Identify which cell holds the provided text, then report its (X, Y) central coordinate. 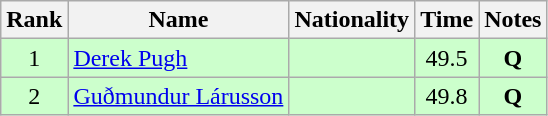
Time (447, 20)
Nationality (352, 20)
Notes (513, 20)
Derek Pugh (178, 58)
Name (178, 20)
2 (34, 96)
Guðmundur Lárusson (178, 96)
1 (34, 58)
Rank (34, 20)
49.8 (447, 96)
49.5 (447, 58)
